Return the [X, Y] coordinate for the center point of the cell that contains the specified text.  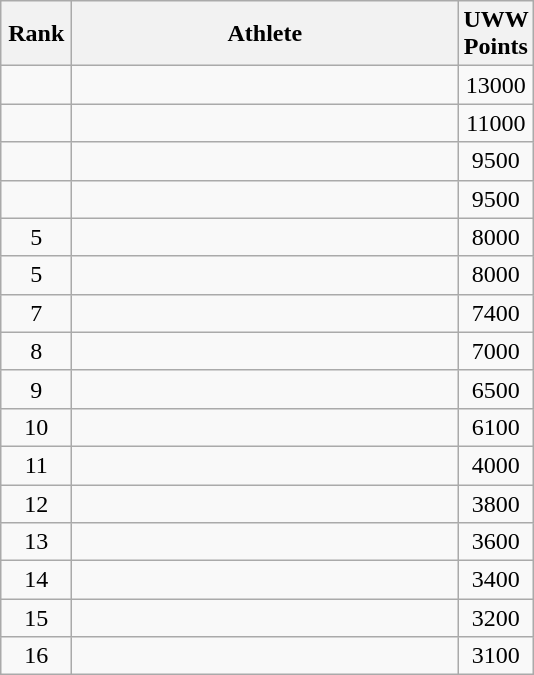
8 [36, 351]
6100 [496, 427]
9 [36, 389]
14 [36, 580]
12 [36, 503]
11 [36, 465]
11000 [496, 123]
7000 [496, 351]
13 [36, 542]
15 [36, 618]
3800 [496, 503]
UWW Points [496, 34]
3100 [496, 656]
Athlete [265, 34]
3400 [496, 580]
4000 [496, 465]
7 [36, 313]
10 [36, 427]
13000 [496, 85]
6500 [496, 389]
3200 [496, 618]
Rank [36, 34]
16 [36, 656]
3600 [496, 542]
7400 [496, 313]
